For the text-containing cell, return its midpoint in (X, Y) coordinate format. 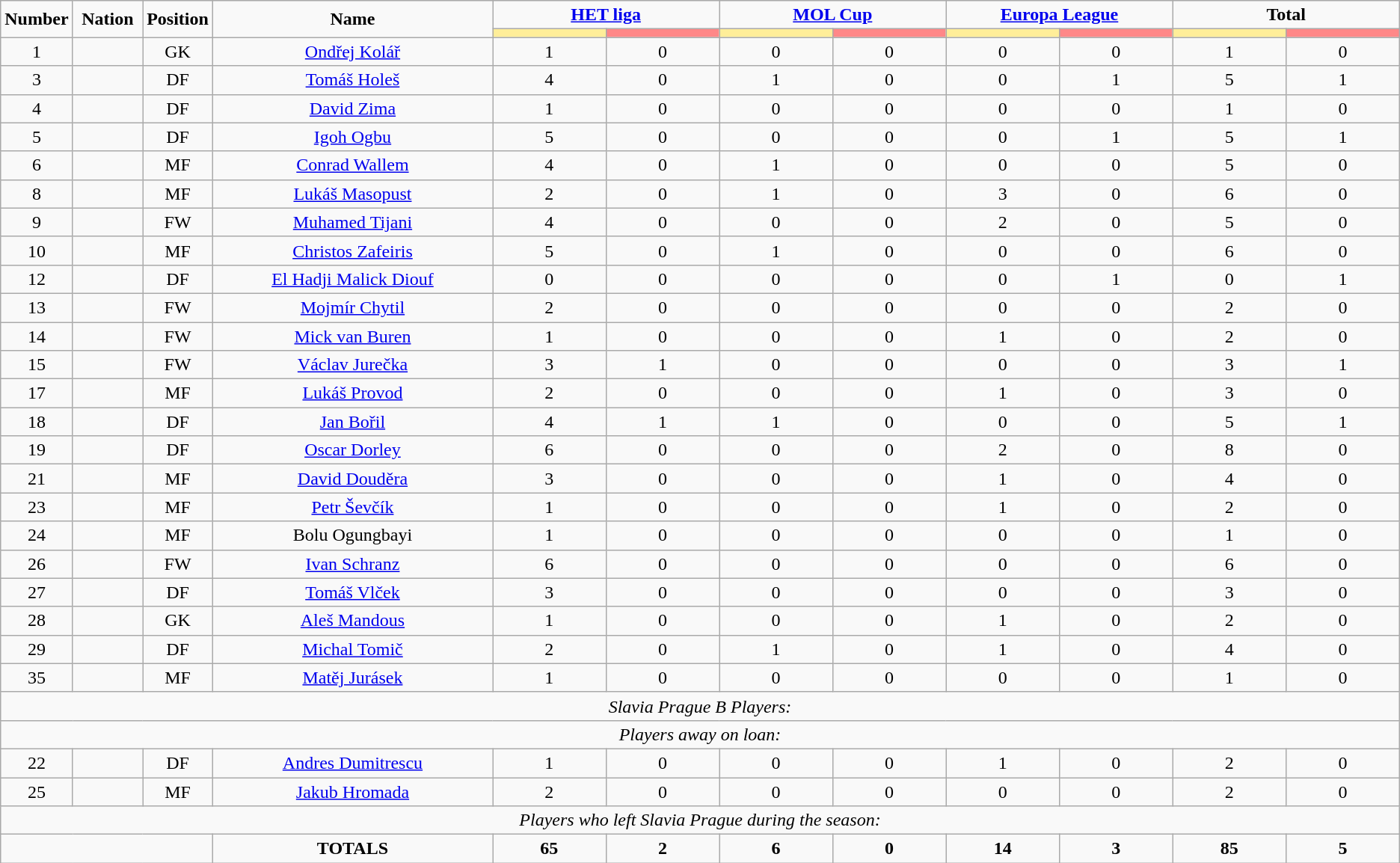
Jakub Hromada (352, 792)
Players away on loan: (700, 734)
29 (37, 649)
Mojmír Chytil (352, 307)
21 (37, 479)
35 (37, 678)
23 (37, 507)
19 (37, 450)
27 (37, 592)
Lukáš Provod (352, 393)
HET liga (606, 15)
Nation (108, 19)
David Zima (352, 108)
Name (352, 19)
Slavia Prague B Players: (700, 706)
Mick van Buren (352, 336)
26 (37, 564)
Conrad Wallem (352, 165)
Michal Tomič (352, 649)
David Douděra (352, 479)
Václav Jurečka (352, 365)
Lukáš Masopust (352, 194)
Bolu Ogungbayi (352, 535)
28 (37, 621)
Europa League (1059, 15)
Oscar Dorley (352, 450)
Muhamed Tijani (352, 222)
24 (37, 535)
Ondřej Kolář (352, 52)
Tomáš Vlček (352, 592)
Tomáš Holeš (352, 80)
Players who left Slavia Prague during the season: (700, 820)
Number (37, 19)
15 (37, 365)
25 (37, 792)
Andres Dumitrescu (352, 763)
Jan Bořil (352, 422)
85 (1229, 849)
9 (37, 222)
65 (549, 849)
18 (37, 422)
Position (178, 19)
Igoh Ogbu (352, 137)
MOL Cup (833, 15)
Christos Zafeiris (352, 251)
Ivan Schranz (352, 564)
Total (1286, 15)
13 (37, 307)
22 (37, 763)
10 (37, 251)
17 (37, 393)
Petr Ševčík (352, 507)
Aleš Mandous (352, 621)
El Hadji Malick Diouf (352, 279)
TOTALS (352, 849)
Matěj Jurásek (352, 678)
12 (37, 279)
